Find where the given text appears and provide that cell's center as (x, y) coordinate. 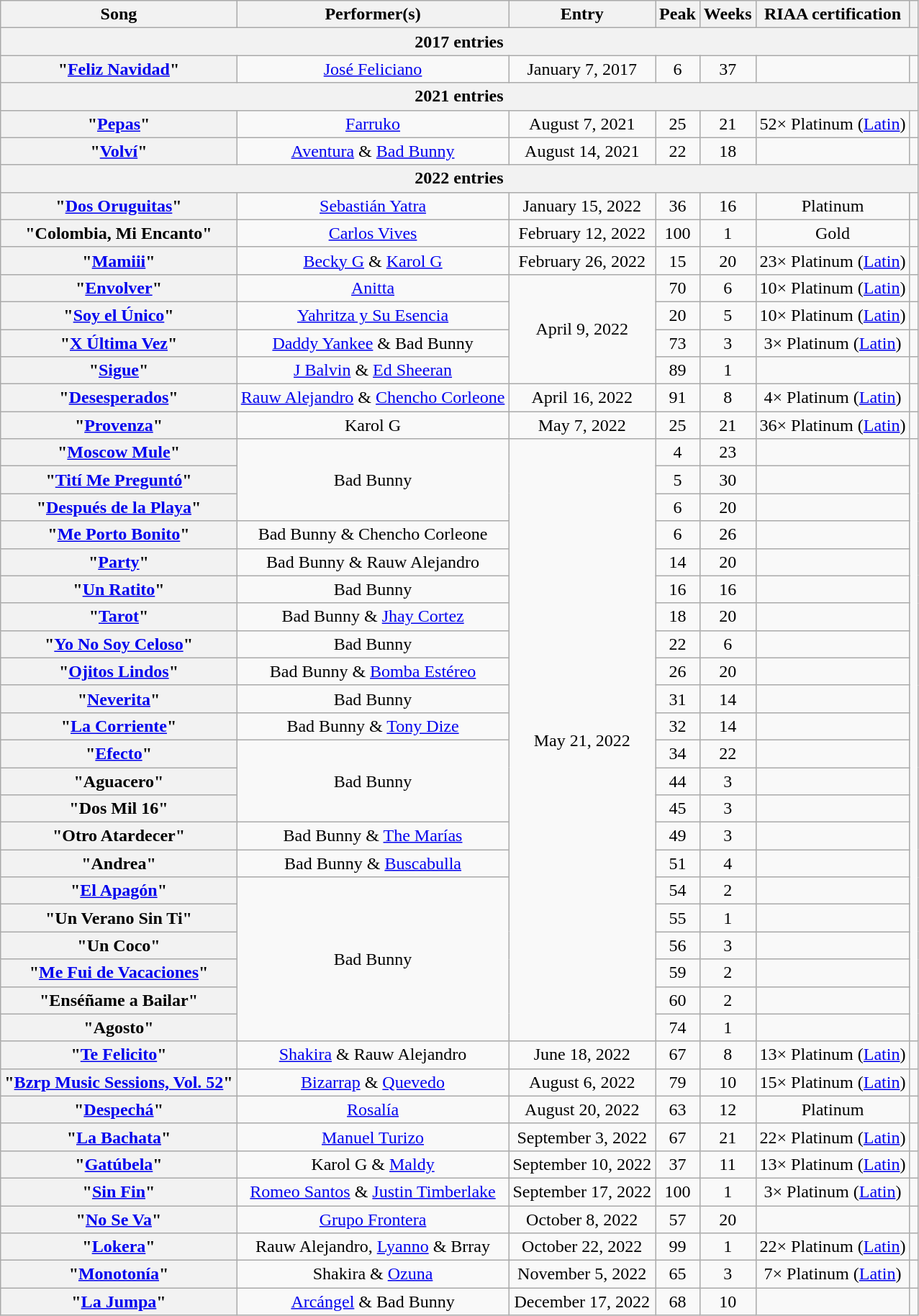
54 (678, 891)
Shakira & Rauw Alejandro (373, 1055)
Bad Bunny & Jhay Cortez (373, 617)
"Monotonía" (119, 1274)
August 20, 2022 (582, 1109)
Gold (833, 233)
34 (678, 753)
"Me Fui de Vacaciones" (119, 973)
"Despechá" (119, 1109)
Aventura & Bad Bunny (373, 151)
"Tití Me Preguntó" (119, 480)
"Andrea" (119, 863)
4× Platinum (Latin) (833, 398)
Weeks (728, 14)
91 (678, 398)
23× Platinum (Latin) (833, 260)
15× Platinum (Latin) (833, 1082)
12 (728, 1109)
57 (678, 1220)
"Volví" (119, 151)
"Lokera" (119, 1247)
44 (678, 781)
September 3, 2022 (582, 1137)
October 22, 2022 (582, 1247)
"Un Ratito" (119, 589)
68 (678, 1302)
September 17, 2022 (582, 1192)
"La Corriente" (119, 726)
"La Jumpa" (119, 1302)
70 (678, 288)
December 17, 2022 (582, 1302)
Grupo Frontera (373, 1220)
January 7, 2017 (582, 69)
45 (678, 809)
15 (678, 260)
Shakira & Ozuna (373, 1274)
2017 entries (459, 42)
Sebastián Yatra (373, 206)
79 (678, 1082)
2021 entries (459, 96)
Farruko (373, 124)
Bizarrap & Quevedo (373, 1082)
Becky G & Karol G (373, 260)
Romeo Santos & Justin Timberlake (373, 1192)
55 (678, 918)
Arcángel & Bad Bunny (373, 1302)
Rauw Alejandro, Lyanno & Brray (373, 1247)
Daddy Yankee & Bad Bunny (373, 343)
Bad Bunny & Tony Dize (373, 726)
Peak (678, 14)
51 (678, 863)
August 6, 2022 (582, 1082)
"Un Verano Sin Ti" (119, 918)
11 (728, 1164)
23 (728, 453)
"Moscow Mule" (119, 453)
74 (678, 1027)
Bad Bunny & Chencho Corleone (373, 535)
"Aguacero" (119, 781)
"Envolver" (119, 288)
Carlos Vives (373, 233)
"La Bachata" (119, 1137)
Song (119, 14)
"Yo No Soy Celoso" (119, 644)
31 (678, 699)
Bad Bunny & Buscabulla (373, 863)
September 10, 2022 (582, 1164)
36× Platinum (Latin) (833, 425)
"Efecto" (119, 753)
January 15, 2022 (582, 206)
Rauw Alejandro & Chencho Corleone (373, 398)
November 5, 2022 (582, 1274)
"Desesperados" (119, 398)
October 8, 2022 (582, 1220)
"Pepas" (119, 124)
Entry (582, 14)
Karol G & Maldy (373, 1164)
Anitta (373, 288)
Manuel Turizo (373, 1137)
"Después de la Playa" (119, 507)
"Gatúbela" (119, 1164)
59 (678, 973)
"Neverita" (119, 699)
"Agosto" (119, 1027)
J Balvin & Ed Sheeran (373, 371)
August 7, 2021 (582, 124)
Yahritza y Su Esencia (373, 315)
"El Apagón" (119, 891)
"Mamiii" (119, 260)
"Sin Fin" (119, 1192)
73 (678, 343)
"Soy el Único" (119, 315)
"Sigue" (119, 371)
30 (728, 480)
2022 entries (459, 178)
José Feliciano (373, 69)
52× Platinum (Latin) (833, 124)
63 (678, 1109)
RIAA certification (833, 14)
April 9, 2022 (582, 329)
65 (678, 1274)
Bad Bunny & The Marías (373, 836)
February 12, 2022 (582, 233)
32 (678, 726)
56 (678, 945)
"Otro Atardecer" (119, 836)
"No Se Va" (119, 1220)
36 (678, 206)
Rosalía (373, 1109)
7× Platinum (Latin) (833, 1274)
99 (678, 1247)
June 18, 2022 (582, 1055)
"Tarot" (119, 617)
May 21, 2022 (582, 740)
"Dos Oruguitas" (119, 206)
"Dos Mil 16" (119, 809)
"Enséñame a Bailar" (119, 1000)
"X Última Vez" (119, 343)
"Un Coco" (119, 945)
"Bzrp Music Sessions, Vol. 52" (119, 1082)
Performer(s) (373, 14)
May 7, 2022 (582, 425)
"Colombia, Mi Encanto" (119, 233)
60 (678, 1000)
April 16, 2022 (582, 398)
"Me Porto Bonito" (119, 535)
"Party" (119, 562)
Bad Bunny & Rauw Alejandro (373, 562)
August 14, 2021 (582, 151)
"Te Felicito" (119, 1055)
89 (678, 371)
February 26, 2022 (582, 260)
Bad Bunny & Bomba Estéreo (373, 671)
"Feliz Navidad" (119, 69)
"Provenza" (119, 425)
Karol G (373, 425)
49 (678, 836)
"Ojitos Lindos" (119, 671)
